Scan for the cell matching the given text and deliver its [X, Y] coordinate at center. 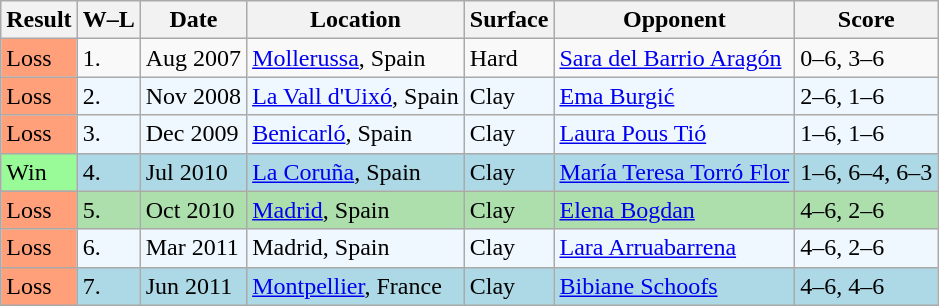
Benicarló, Spain [356, 134]
1–6, 1–6 [866, 134]
1–6, 6–4, 6–3 [866, 172]
Montpellier, France [356, 286]
0–6, 3–6 [866, 58]
Dec 2009 [193, 134]
La Vall d'Uixó, Spain [356, 96]
Elena Bogdan [674, 210]
Date [193, 20]
La Coruña, Spain [356, 172]
3. [108, 134]
Opponent [674, 20]
Aug 2007 [193, 58]
Laura Pous Tió [674, 134]
7. [108, 286]
María Teresa Torró Flor [674, 172]
Nov 2008 [193, 96]
4–6, 4–6 [866, 286]
Win [39, 172]
Location [356, 20]
Mar 2011 [193, 248]
Bibiane Schoofs [674, 286]
2–6, 1–6 [866, 96]
Jul 2010 [193, 172]
2. [108, 96]
Surface [509, 20]
Sara del Barrio Aragón [674, 58]
Jun 2011 [193, 286]
6. [108, 248]
1. [108, 58]
Ema Burgić [674, 96]
W–L [108, 20]
Result [39, 20]
Lara Arruabarrena [674, 248]
Mollerussa, Spain [356, 58]
5. [108, 210]
4. [108, 172]
Score [866, 20]
Hard [509, 58]
Oct 2010 [193, 210]
